Locate the cell with the specified text and output its (X, Y) center coordinate. 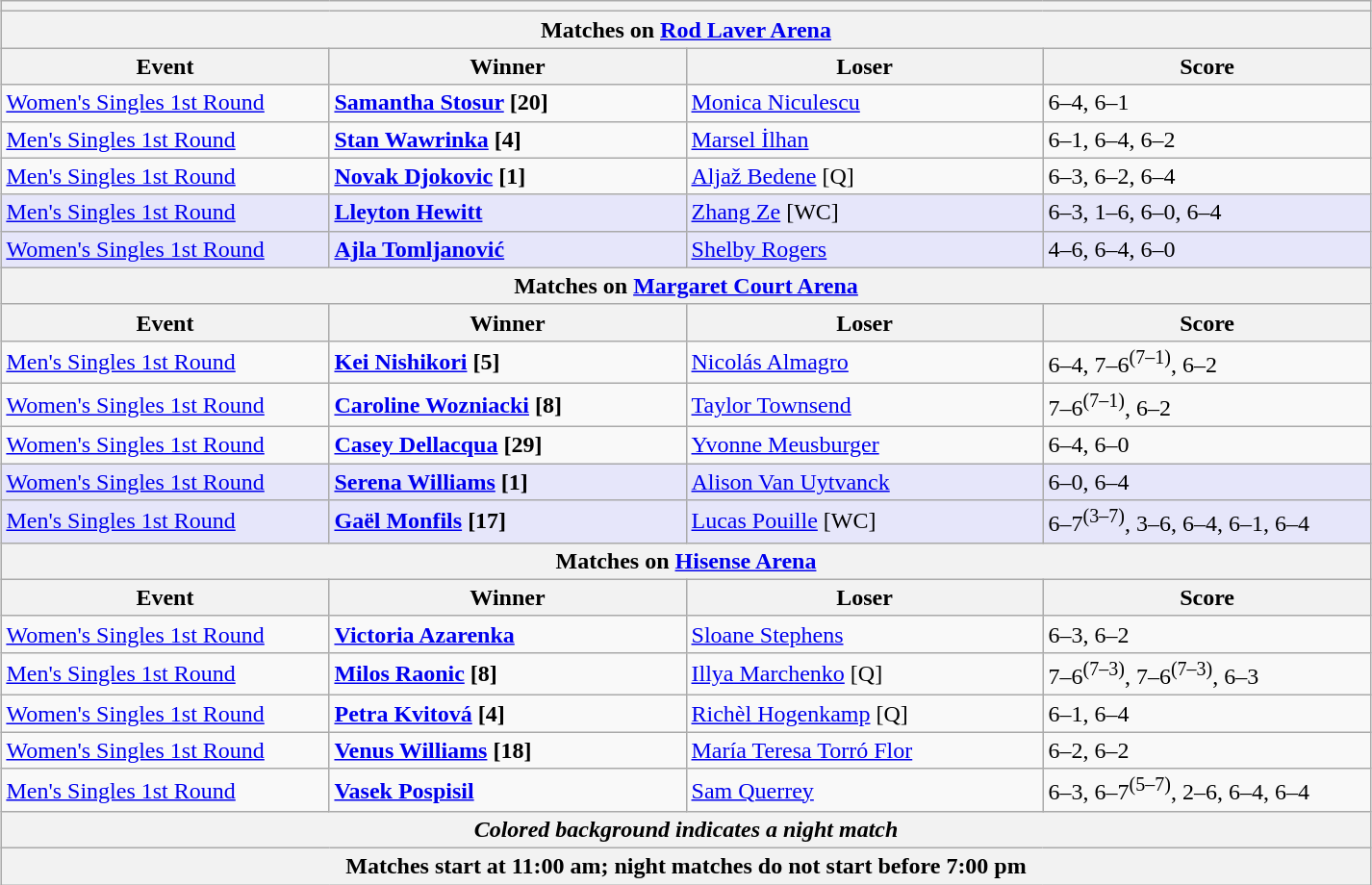
Gaël Monfils [17] (508, 521)
María Teresa Torró Flor (864, 750)
Yvonne Meusburger (864, 444)
Matches on Rod Laver Arena (686, 30)
Aljaž Bedene [Q] (864, 176)
Monica Niculescu (864, 103)
Colored background indicates a night match (686, 830)
6–0, 6–4 (1207, 482)
Lucas Pouille [WC] (864, 521)
Marsel İlhan (864, 139)
6–1, 6–4, 6–2 (1207, 139)
Nicolás Almagro (864, 362)
Matches start at 11:00 am; night matches do not start before 7:00 pm (686, 867)
6–2, 6–2 (1207, 750)
6–4, 6–0 (1207, 444)
6–4, 7–6(7–1), 6–2 (1207, 362)
Samantha Stosur [20] (508, 103)
Milos Raonic [8] (508, 673)
7–6(7–1), 6–2 (1207, 406)
Matches on Hisense Arena (686, 561)
Venus Williams [18] (508, 750)
Alison Van Uytvanck (864, 482)
Sloane Stephens (864, 634)
Zhang Ze [WC] (864, 213)
4–6, 6–4, 6–0 (1207, 249)
6–3, 6–2 (1207, 634)
Vasek Pospisil (508, 791)
Ajla Tomljanović (508, 249)
Richèl Hogenkamp [Q] (864, 714)
Serena Williams [1] (508, 482)
6–7(3–7), 3–6, 6–4, 6–1, 6–4 (1207, 521)
Caroline Wozniacki [8] (508, 406)
Matches on Margaret Court Arena (686, 286)
Victoria Azarenka (508, 634)
6–1, 6–4 (1207, 714)
Petra Kvitová [4] (508, 714)
Sam Querrey (864, 791)
Stan Wawrinka [4] (508, 139)
6–3, 6–7(5–7), 2–6, 6–4, 6–4 (1207, 791)
6–3, 6–2, 6–4 (1207, 176)
Kei Nishikori [5] (508, 362)
Casey Dellacqua [29] (508, 444)
6–4, 6–1 (1207, 103)
Novak Djokovic [1] (508, 176)
Shelby Rogers (864, 249)
Lleyton Hewitt (508, 213)
Taylor Townsend (864, 406)
6–3, 1–6, 6–0, 6–4 (1207, 213)
7–6(7–3), 7–6(7–3), 6–3 (1207, 673)
Illya Marchenko [Q] (864, 673)
